Extract the (x, y) coordinate from the center of the cell holding the provided text.  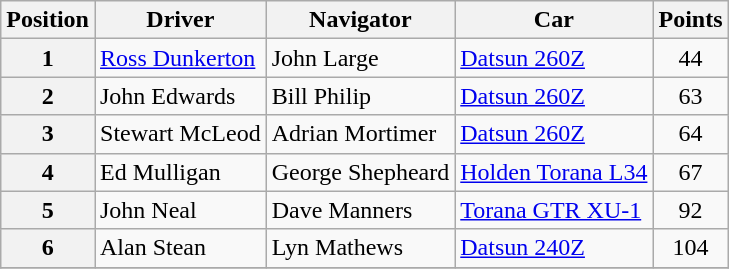
3 (48, 134)
Points (690, 20)
67 (690, 172)
Bill Philip (360, 96)
Ross Dunkerton (180, 58)
Torana GTR XU-1 (554, 210)
Adrian Mortimer (360, 134)
63 (690, 96)
92 (690, 210)
Stewart McLeod (180, 134)
Alan Stean (180, 248)
John Neal (180, 210)
64 (690, 134)
Datsun 240Z (554, 248)
Lyn Mathews (360, 248)
Driver (180, 20)
Car (554, 20)
John Edwards (180, 96)
John Large (360, 58)
Dave Manners (360, 210)
Holden Torana L34 (554, 172)
104 (690, 248)
Position (48, 20)
George Shepheard (360, 172)
4 (48, 172)
6 (48, 248)
2 (48, 96)
5 (48, 210)
44 (690, 58)
Ed Mulligan (180, 172)
1 (48, 58)
Navigator (360, 20)
